Return [X, Y] of the center of cell containing provided text 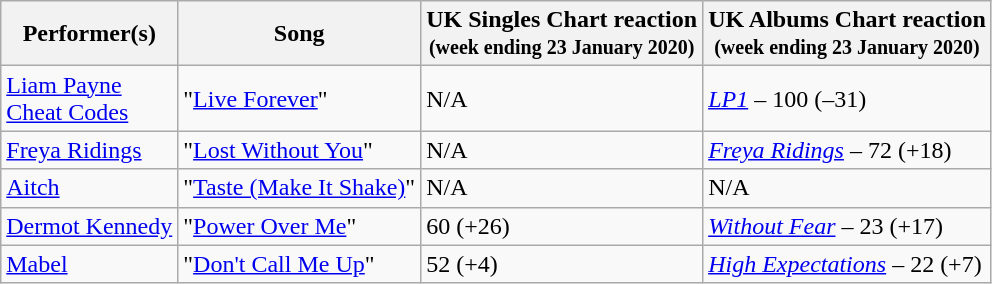
"Power Over Me" [300, 226]
"Taste (Make It Shake)" [300, 188]
Liam PayneCheat Codes [90, 98]
Performer(s) [90, 34]
Dermot Kennedy [90, 226]
"Lost Without You" [300, 150]
UK Singles Chart reaction(week ending 23 January 2020) [562, 34]
UK Albums Chart reaction(week ending 23 January 2020) [848, 34]
"Don't Call Me Up" [300, 264]
52 (+4) [562, 264]
LP1 – 100 (–31) [848, 98]
Song [300, 34]
Freya Ridings – 72 (+18) [848, 150]
Aitch [90, 188]
High Expectations – 22 (+7) [848, 264]
60 (+26) [562, 226]
Mabel [90, 264]
"Live Forever" [300, 98]
Without Fear – 23 (+17) [848, 226]
Freya Ridings [90, 150]
